Pinpoint the cell where the given text exists, returning its (x, y) midpoint coordinate. 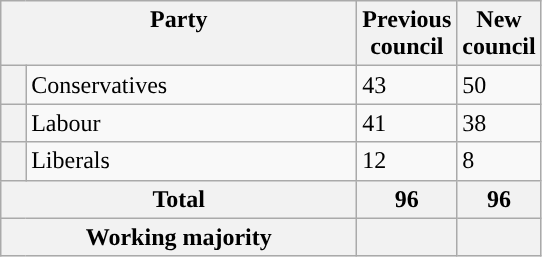
Conservatives (192, 85)
12 (407, 161)
Party (179, 34)
41 (407, 123)
8 (499, 161)
Labour (192, 123)
New council (499, 34)
50 (499, 85)
Liberals (192, 161)
Previous council (407, 34)
Working majority (179, 237)
43 (407, 85)
Total (179, 199)
38 (499, 123)
